Detect which cell encompasses the target text, then output its (X, Y) center coordinate. 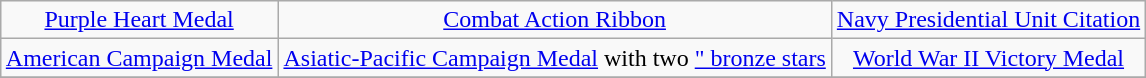
Asiatic-Pacific Campaign Medal with two " bronze stars (554, 58)
World War II Victory Medal (988, 58)
Combat Action Ribbon (554, 20)
Navy Presidential Unit Citation (988, 20)
American Campaign Medal (139, 58)
Purple Heart Medal (139, 20)
